Detect which cell encompasses the target text, then output its [X, Y] center coordinate. 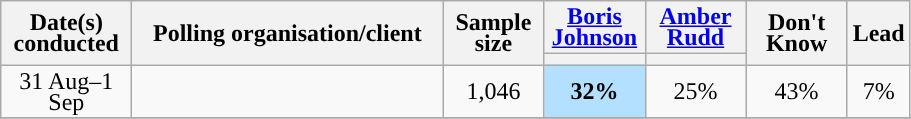
Sample size [494, 33]
7% [878, 92]
31 Aug–1 Sep [66, 92]
Boris Johnson [594, 28]
Polling organisation/client [288, 33]
Don't Know [796, 33]
Date(s)conducted [66, 33]
Amber Rudd [696, 28]
32% [594, 92]
43% [796, 92]
25% [696, 92]
1,046 [494, 92]
Lead [878, 33]
